Extract the [X, Y] coordinate from the center of the cell holding the provided text.  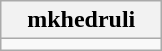
mkhedruli [82, 20]
